Return (X, Y) of the center of cell containing provided text 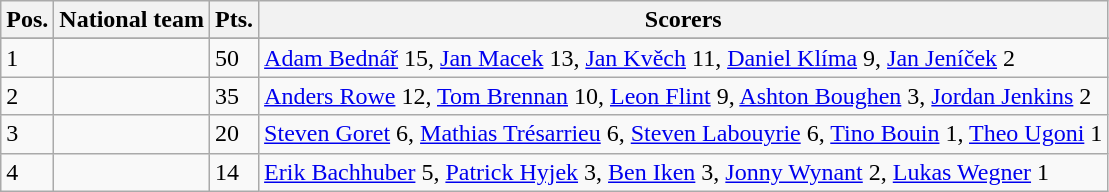
Steven Goret 6, Mathias Trésarrieu 6, Steven Labouyrie 6, Tino Bouin 1, Theo Ugoni 1 (684, 134)
Erik Bachhuber 5, Patrick Hyjek 3, Ben Iken 3, Jonny Wynant 2, Lukas Wegner 1 (684, 172)
50 (234, 58)
Pts. (234, 20)
National team (132, 20)
1 (28, 58)
Pos. (28, 20)
3 (28, 134)
Scorers (684, 20)
2 (28, 96)
4 (28, 172)
20 (234, 134)
35 (234, 96)
Anders Rowe 12, Tom Brennan 10, Leon Flint 9, Ashton Boughen 3, Jordan Jenkins 2 (684, 96)
14 (234, 172)
Adam Bednář 15, Jan Macek 13, Jan Kvěch 11, Daniel Klíma 9, Jan Jeníček 2 (684, 58)
